For the text-containing cell, return its midpoint in (X, Y) coordinate format. 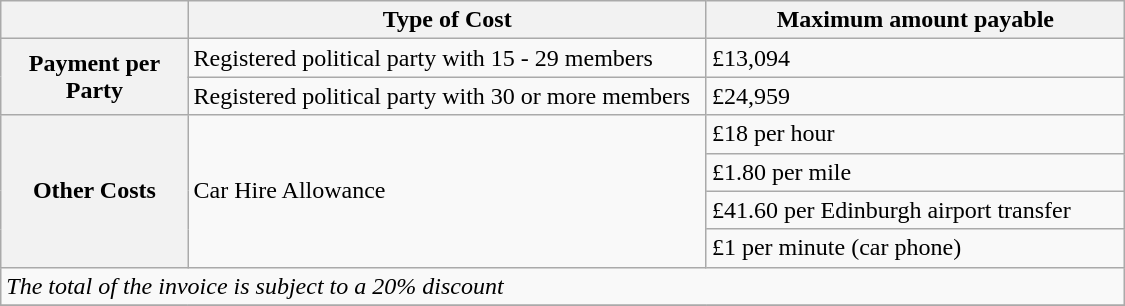
Payment per Party (94, 77)
Registered political party with 30 or more members (447, 96)
The total of the invoice is subject to a 20% discount (563, 286)
Registered political party with 15 - 29 members (447, 58)
£24,959 (915, 96)
£18 per hour (915, 134)
£41.60 per Edinburgh airport transfer (915, 210)
Other Costs (94, 191)
£1.80 per mile (915, 172)
Type of Cost (447, 20)
Car Hire Allowance (447, 191)
£13,094 (915, 58)
£1 per minute (car phone) (915, 248)
Maximum amount payable (915, 20)
